Detect which cell encompasses the target text, then output its (x, y) center coordinate. 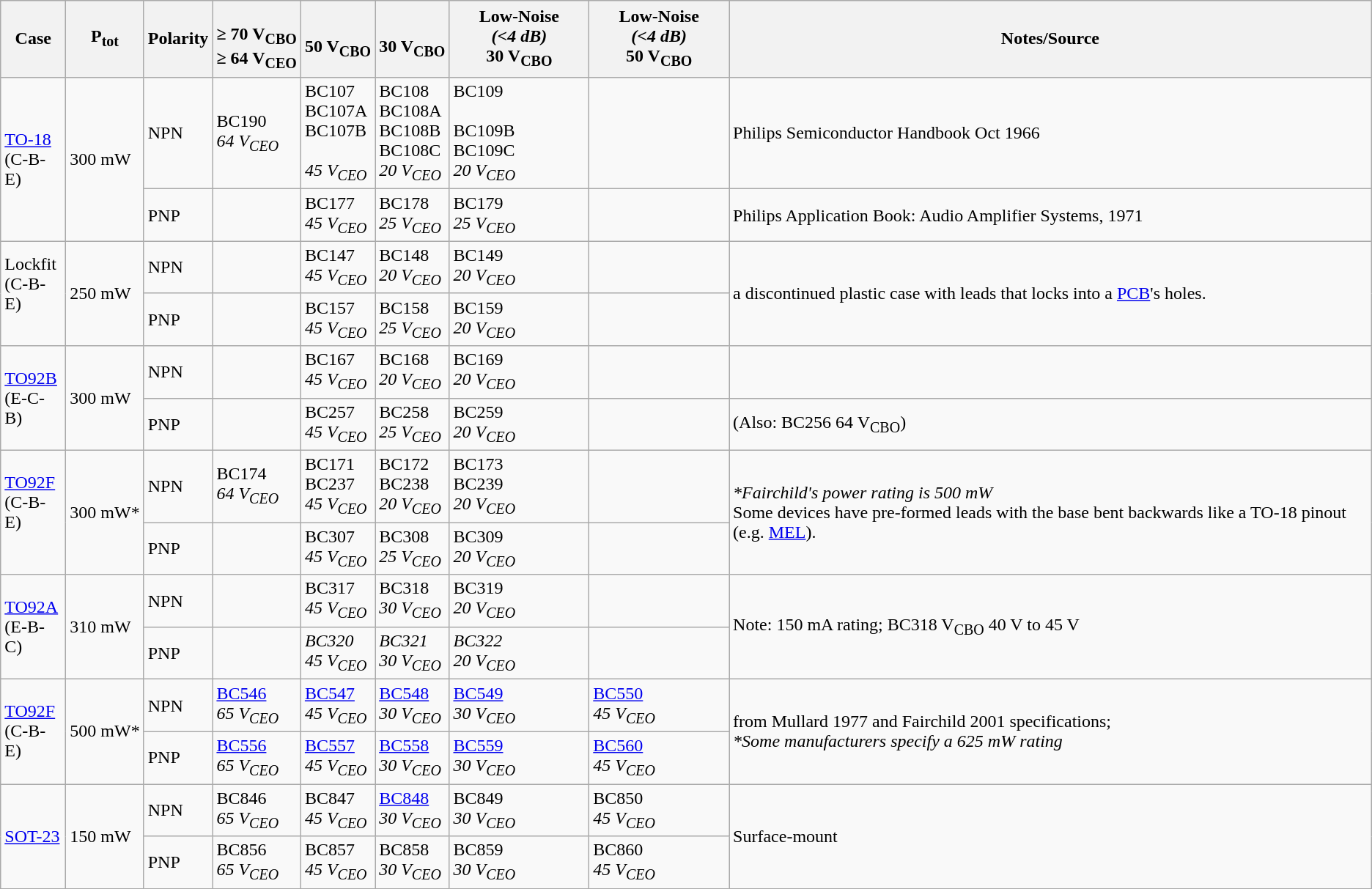
BC317 45 VCEO (337, 601)
BC308 25 VCEO (412, 548)
BC177 45 VCEO (337, 215)
BC850 45 VCEO (660, 811)
30 VCBO (412, 40)
BC321 30 VCEO (412, 652)
BC309 20 VCEO (519, 548)
BC179 25 VCEO (519, 215)
Low-Noise (<4 dB)50 VCBO (660, 40)
BC173 BC239 20 VCEO (519, 486)
Lockfit (C-B-E) (34, 293)
BC178 25 VCEO (412, 215)
BC169 20 VCEO (519, 372)
BC171 BC237 45 VCEO (337, 486)
500 mW* (105, 731)
250 mW (105, 293)
BC547 45 VCEO (337, 705)
300 mW* (105, 512)
Ptot (105, 40)
TO-18 (C-B-E) (34, 159)
BC559 30 VCEO (519, 758)
Polarity (178, 40)
BC857 45 VCEO (337, 862)
BC856 65 VCEO (257, 862)
TO92A (E-B-C) (34, 627)
TO92B (E-C-B) (34, 399)
BC109BC109BBC109C20 VCEO (519, 133)
Surface-mount (1051, 837)
BC546 65 VCEO (257, 705)
BC848 30 VCEO (412, 811)
BC549 30 VCEO (519, 705)
BC167 45 VCEO (337, 372)
BC172 BC238 20 VCEO (412, 486)
Note: 150 mA rating; BC318 VCBO 40 V to 45 V (1051, 627)
*Fairchild's power rating is 500 mW Some devices have pre-formed leads with the base bent backwards like a TO-18 pinout (e.g. MEL). (1051, 512)
310 mW (105, 627)
BC560 45 VCEO (660, 758)
BC190 64 VCEO (257, 133)
50 VCBO (337, 40)
Case (34, 40)
BC108 BC108ABC108BBC108C 20 VCEO (412, 133)
BC158 25 VCEO (412, 320)
≥ 70 VCBO ≥ 64 VCEO (257, 40)
a discontinued plastic case with leads that locks into a PCB's holes. (1051, 293)
BC319 20 VCEO (519, 601)
BC558 30 VCEO (412, 758)
BC148 20 VCEO (412, 267)
BC159 20 VCEO (519, 320)
BC556 65 VCEO (257, 758)
BC849 30 VCEO (519, 811)
Notes/Source (1051, 40)
BC149 20 VCEO (519, 267)
BC322 20 VCEO (519, 652)
BC859 30 VCEO (519, 862)
BC168 20 VCEO (412, 372)
BC157 45 VCEO (337, 320)
BC548 30 VCEO (412, 705)
BC847 45 VCEO (337, 811)
BC846 65 VCEO (257, 811)
150 mW (105, 837)
BC174 64 VCEO (257, 486)
BC318 30 VCEO (412, 601)
Philips Application Book: Audio Amplifier Systems, 1971 (1051, 215)
Low-Noise (<4 dB)30 VCBO (519, 40)
BC259 20 VCEO (519, 424)
BC557 45 VCEO (337, 758)
(Also: BC256 64 VCBO) (1051, 424)
BC257 45 VCEO (337, 424)
from Mullard 1977 and Fairchild 2001 specifications; *Some manufacturers specify a 625 mW rating (1051, 731)
BC858 30 VCEO (412, 862)
SOT-23 (34, 837)
BC550 45 VCEO (660, 705)
BC147 45 VCEO (337, 267)
BC258 25 VCEO (412, 424)
Philips Semiconductor Handbook Oct 1966 (1051, 133)
BC320 45 VCEO (337, 652)
BC107 BC107ABC107B 45 VCEO (337, 133)
BC860 45 VCEO (660, 862)
BC307 45 VCEO (337, 548)
